Return the (X, Y) coordinate for the center point of the cell that contains the specified text.  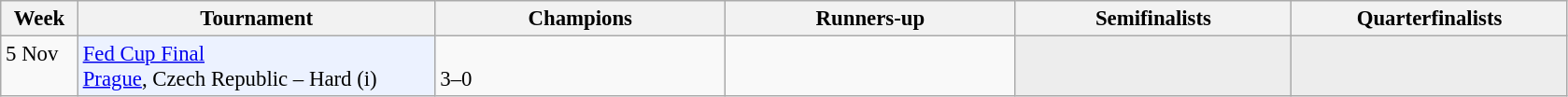
Semifinalists (1153, 19)
Tournament (256, 19)
5 Nov (39, 67)
Quarterfinalists (1430, 19)
3–0 (581, 67)
Fed Cup FinalPrague, Czech Republic – Hard (i) (256, 67)
Champions (581, 19)
Week (39, 19)
Runners-up (870, 19)
